Provide the [x, y] coordinate of the cell's center where the given text is located.  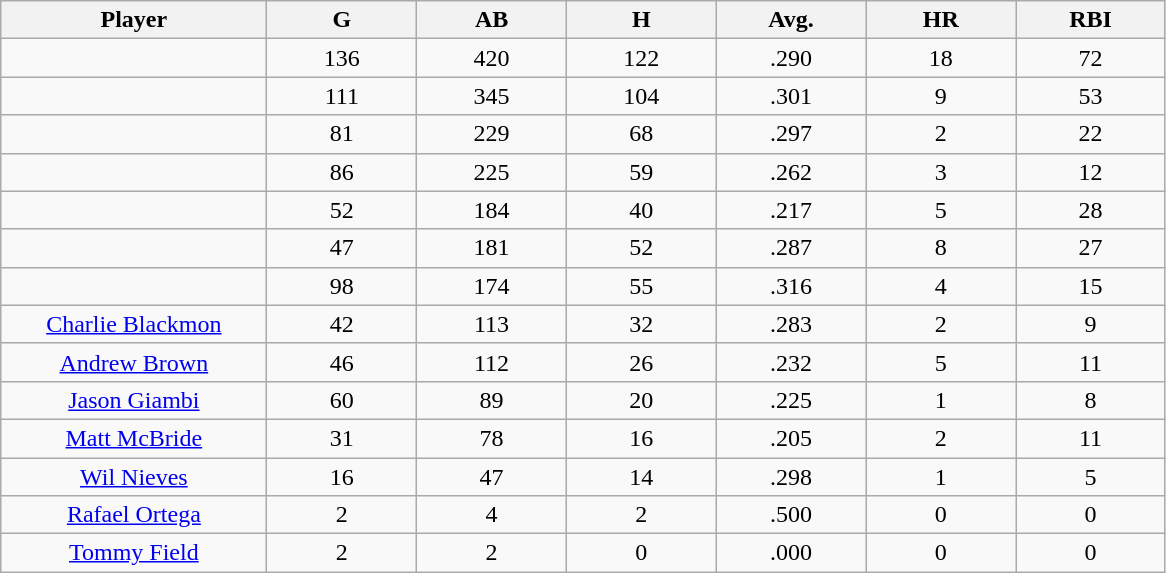
26 [641, 362]
.262 [791, 172]
174 [492, 286]
.217 [791, 210]
112 [492, 362]
40 [641, 210]
32 [641, 324]
86 [342, 172]
.225 [791, 400]
78 [492, 438]
55 [641, 286]
Andrew Brown [134, 362]
27 [1091, 248]
28 [1091, 210]
42 [342, 324]
.297 [791, 134]
184 [492, 210]
229 [492, 134]
.298 [791, 477]
46 [342, 362]
Tommy Field [134, 553]
22 [1091, 134]
111 [342, 96]
136 [342, 58]
98 [342, 286]
RBI [1091, 20]
31 [342, 438]
H [641, 20]
AB [492, 20]
14 [641, 477]
59 [641, 172]
Avg. [791, 20]
89 [492, 400]
3 [941, 172]
Jason Giambi [134, 400]
113 [492, 324]
Player [134, 20]
15 [1091, 286]
18 [941, 58]
53 [1091, 96]
.232 [791, 362]
20 [641, 400]
420 [492, 58]
60 [342, 400]
181 [492, 248]
104 [641, 96]
HR [941, 20]
68 [641, 134]
.301 [791, 96]
Rafael Ortega [134, 515]
.287 [791, 248]
81 [342, 134]
225 [492, 172]
.290 [791, 58]
Charlie Blackmon [134, 324]
.283 [791, 324]
G [342, 20]
122 [641, 58]
Wil Nieves [134, 477]
.500 [791, 515]
.000 [791, 553]
12 [1091, 172]
Matt McBride [134, 438]
72 [1091, 58]
345 [492, 96]
.316 [791, 286]
.205 [791, 438]
